Return the (x, y) coordinate for the center point of the cell that contains the specified text.  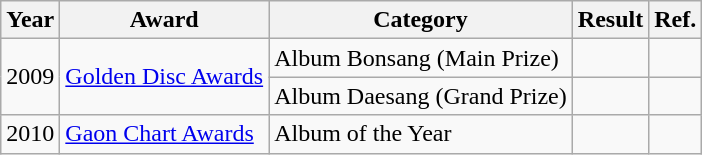
Gaon Chart Awards (164, 134)
Ref. (676, 20)
Category (421, 20)
2010 (30, 134)
Award (164, 20)
Result (610, 20)
Album of the Year (421, 134)
Album Bonsang (Main Prize) (421, 58)
2009 (30, 77)
Golden Disc Awards (164, 77)
Year (30, 20)
Album Daesang (Grand Prize) (421, 96)
